Determine the (X, Y) coordinate at the center of the cell enclosing the given text.  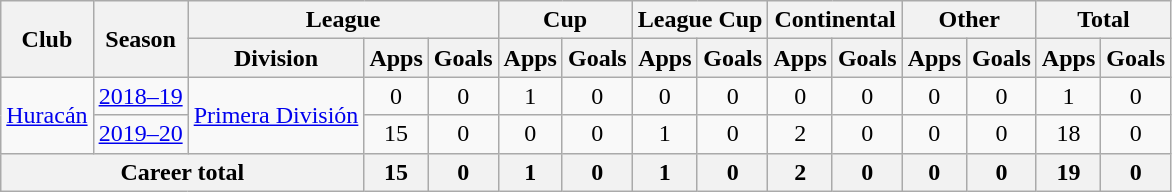
Other (969, 20)
Division (276, 58)
Cup (565, 20)
2019–20 (140, 134)
Continental (835, 20)
Season (140, 39)
League (343, 20)
Primera División (276, 115)
Club (47, 39)
2018–19 (140, 96)
Total (1103, 20)
19 (1068, 172)
League Cup (700, 20)
Huracán (47, 115)
18 (1068, 134)
Career total (182, 172)
